Find where the given text appears and provide that cell's center as (X, Y) coordinate. 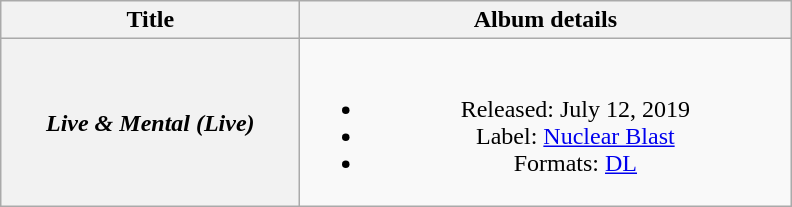
Live & Mental (Live) (150, 122)
Released: July 12, 2019Label: Nuclear BlastFormats: DL (546, 122)
Title (150, 20)
Album details (546, 20)
